Extract the (x, y) coordinate from the center of the cell holding the provided text.  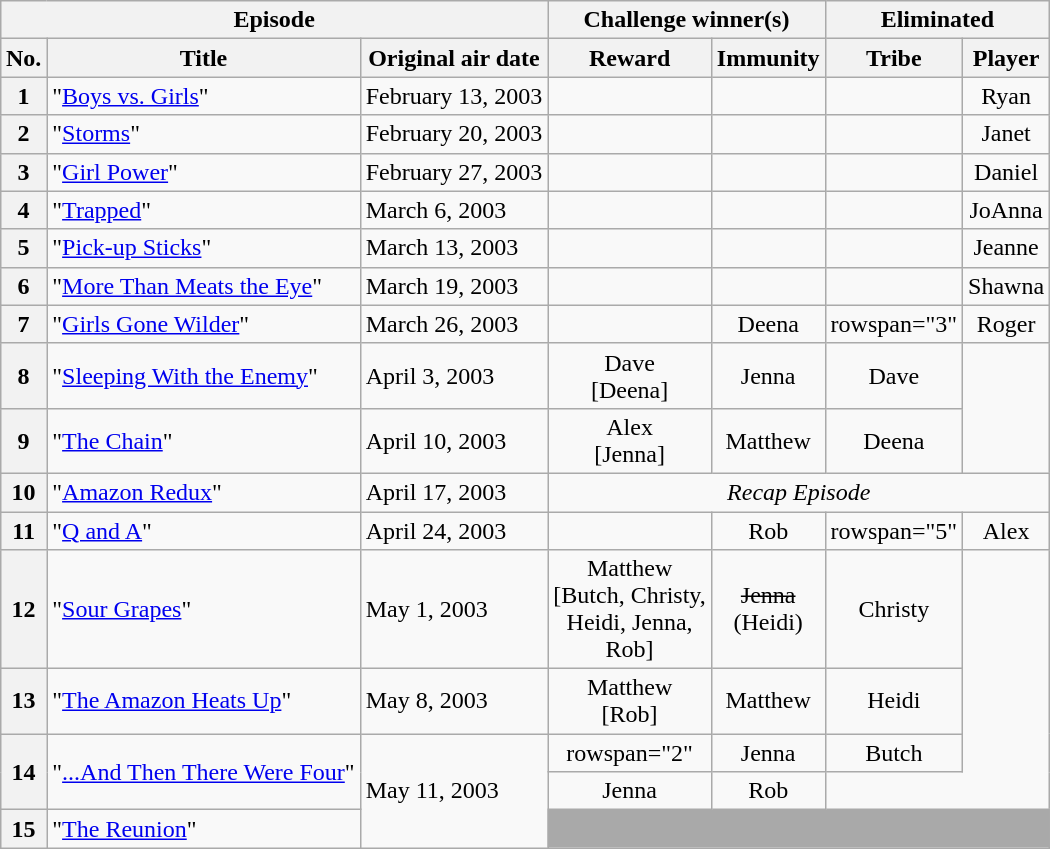
Jenna(Heidi) (768, 610)
"The Amazon Heats Up" (204, 702)
JoAnna (1006, 210)
3 (23, 172)
April 3, 2003 (454, 376)
"Sleeping With the Enemy" (204, 376)
"Sour Grapes" (204, 610)
Matthew[Rob] (630, 702)
rowspan="2" (630, 753)
No. (23, 58)
12 (23, 610)
"Storms" (204, 134)
9 (23, 440)
Alex (1006, 531)
4 (23, 210)
"Pick-up Sticks" (204, 248)
Jeanne (1006, 248)
April 10, 2003 (454, 440)
1 (23, 96)
13 (23, 702)
14 (23, 772)
2 (23, 134)
"The Reunion" (204, 829)
"Boys vs. Girls" (204, 96)
March 19, 2003 (454, 286)
Dave (894, 376)
Episode (274, 20)
"...And Then There Were Four" (204, 772)
6 (23, 286)
Daniel (1006, 172)
"Q and A" (204, 531)
May 1, 2003 (454, 610)
Janet (1006, 134)
rowspan="5" (894, 531)
"Amazon Redux" (204, 492)
Heidi (894, 702)
Recap Episode (799, 492)
5 (23, 248)
February 20, 2003 (454, 134)
Tribe (894, 58)
15 (23, 829)
Roger (1006, 324)
8 (23, 376)
"Trapped" (204, 210)
"More Than Meats the Eye" (204, 286)
"The Chain" (204, 440)
March 13, 2003 (454, 248)
Matthew[Butch, Christy,Heidi, Jenna,Rob] (630, 610)
7 (23, 324)
Reward (630, 58)
March 6, 2003 (454, 210)
February 13, 2003 (454, 96)
"Girl Power" (204, 172)
April 24, 2003 (454, 531)
"Girls Gone Wilder" (204, 324)
March 26, 2003 (454, 324)
May 8, 2003 (454, 702)
Alex[Jenna] (630, 440)
Title (204, 58)
Shawna (1006, 286)
Christy (894, 610)
April 17, 2003 (454, 492)
Ryan (1006, 96)
February 27, 2003 (454, 172)
Butch (894, 753)
Dave[Deena] (630, 376)
Original air date (454, 58)
Immunity (768, 58)
Player (1006, 58)
10 (23, 492)
11 (23, 531)
rowspan="3" (894, 324)
Challenge winner(s) (686, 20)
Eliminated (938, 20)
May 11, 2003 (454, 791)
